Return the (X, Y) coordinate for the center point of the cell that contains the specified text.  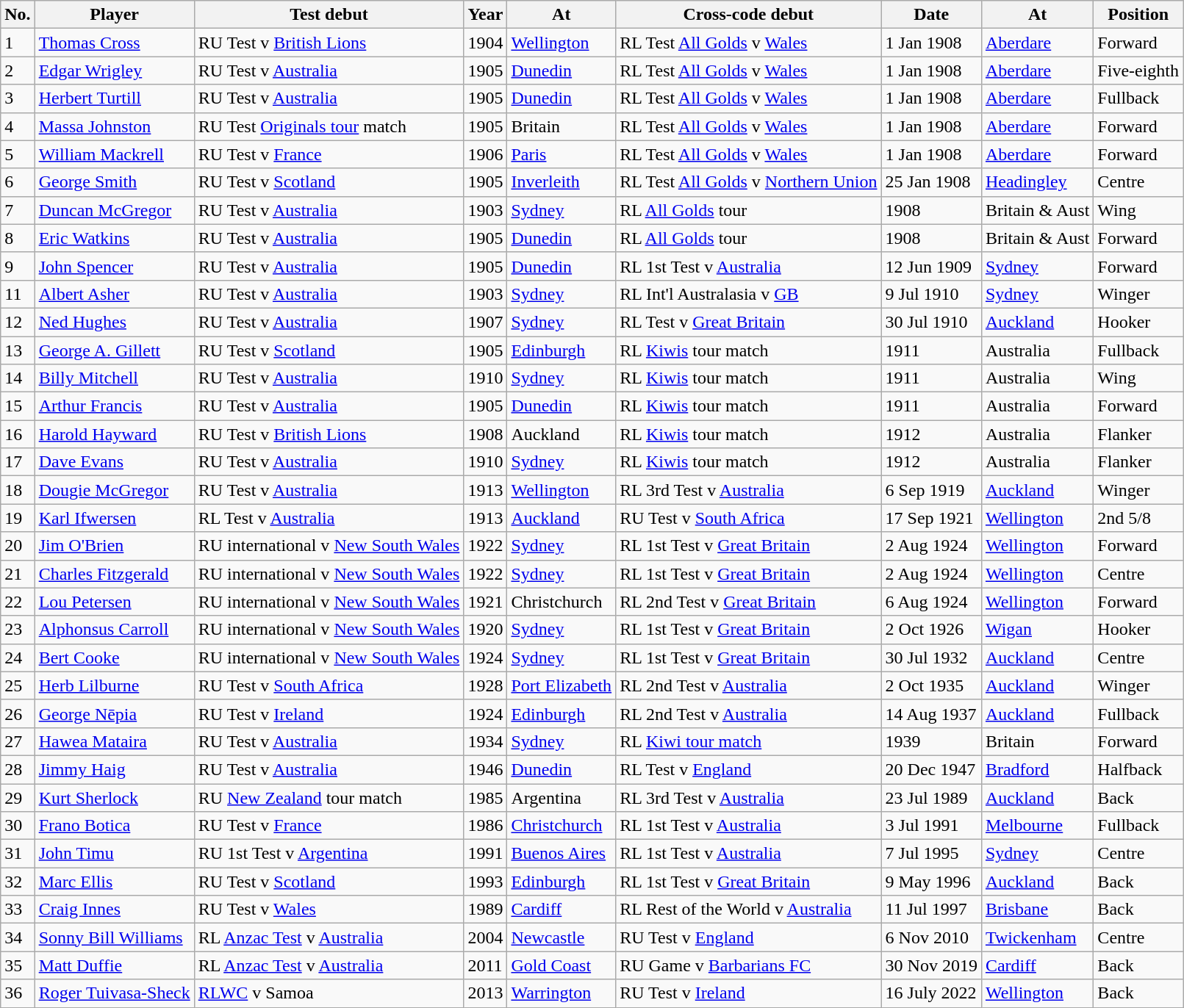
Herb Lilburne (115, 685)
7 (18, 210)
Albert Asher (115, 294)
Five-eighth (1138, 71)
John Spencer (115, 266)
16 July 2022 (931, 993)
Newcastle (561, 937)
Marc Ellis (115, 882)
11 Jul 1997 (931, 910)
1946 (485, 769)
RU Test Originals tour match (329, 126)
Dougie McGregor (115, 490)
16 (18, 434)
30 (18, 826)
Bert Cooke (115, 658)
28 (18, 769)
25 (18, 685)
1989 (485, 910)
Buenos Aires (561, 854)
Port Elizabeth (561, 685)
Paris (561, 154)
Karl Ifwersen (115, 518)
Date (931, 15)
1907 (485, 322)
12 Jun 1909 (931, 266)
11 (18, 294)
17 Sep 1921 (931, 518)
Gold Coast (561, 965)
George A. Gillett (115, 350)
1928 (485, 685)
Massa Johnston (115, 126)
2nd 5/8 (1138, 518)
25 Jan 1908 (931, 182)
RL Rest of the World v Australia (748, 910)
9 Jul 1910 (931, 294)
1 (18, 43)
Roger Tuivasa-Sheck (115, 993)
1906 (485, 154)
22 (18, 602)
Eric Watkins (115, 238)
24 (18, 658)
19 (18, 518)
Brisbane (1037, 910)
1904 (485, 43)
2 Oct 1935 (931, 685)
21 (18, 574)
20 (18, 546)
Thomas Cross (115, 43)
2 Oct 1926 (931, 630)
2 (18, 71)
Frano Botica (115, 826)
2013 (485, 993)
14 (18, 378)
34 (18, 937)
RL Test v Australia (329, 518)
12 (18, 322)
RLWC v Samoa (329, 993)
2004 (485, 937)
George Nēpia (115, 713)
1986 (485, 826)
Test debut (329, 15)
Herbert Turtill (115, 98)
Halfback (1138, 769)
Jim O'Brien (115, 546)
2011 (485, 965)
6 Aug 1924 (931, 602)
1991 (485, 854)
Cross-code debut (748, 15)
Player (115, 15)
29 (18, 797)
RU Test v England (748, 937)
Twickenham (1037, 937)
33 (18, 910)
RL Test All Golds v Northern Union (748, 182)
31 (18, 854)
17 (18, 462)
George Smith (115, 182)
Hawea Mataira (115, 741)
1939 (931, 741)
18 (18, 490)
Edgar Wrigley (115, 71)
1993 (485, 882)
Argentina (561, 797)
6 (18, 182)
7 Jul 1995 (931, 854)
RL Kiwi tour match (748, 741)
Warrington (561, 993)
RU Test v Wales (329, 910)
30 Nov 2019 (931, 965)
RL Test v England (748, 769)
Bradford (1037, 769)
30 Jul 1932 (931, 658)
27 (18, 741)
4 (18, 126)
3 Jul 1991 (931, 826)
36 (18, 993)
Dave Evans (115, 462)
23 (18, 630)
3 (18, 98)
15 (18, 406)
26 (18, 713)
32 (18, 882)
8 (18, 238)
William Mackrell (115, 154)
Harold Hayward (115, 434)
RL 2nd Test v Great Britain (748, 602)
No. (18, 15)
RL Test v Great Britain (748, 322)
1921 (485, 602)
30 Jul 1910 (931, 322)
Inverleith (561, 182)
RU Game v Barbarians FC (748, 965)
RL Int'l Australasia v GB (748, 294)
RU 1st Test v Argentina (329, 854)
1920 (485, 630)
Matt Duffie (115, 965)
35 (18, 965)
Billy Mitchell (115, 378)
9 May 1996 (931, 882)
14 Aug 1937 (931, 713)
Jimmy Haig (115, 769)
1934 (485, 741)
6 Sep 1919 (931, 490)
5 (18, 154)
1985 (485, 797)
Sonny Bill Williams (115, 937)
Wigan (1037, 630)
John Timu (115, 854)
23 Jul 1989 (931, 797)
13 (18, 350)
20 Dec 1947 (931, 769)
Lou Petersen (115, 602)
Arthur Francis (115, 406)
RU New Zealand tour match (329, 797)
Alphonsus Carroll (115, 630)
Headingley (1037, 182)
Ned Hughes (115, 322)
Year (485, 15)
Melbourne (1037, 826)
Craig Innes (115, 910)
6 Nov 2010 (931, 937)
9 (18, 266)
Charles Fitzgerald (115, 574)
Duncan McGregor (115, 210)
Kurt Sherlock (115, 797)
Position (1138, 15)
